Scan for the cell matching the given text and deliver its [x, y] coordinate at center. 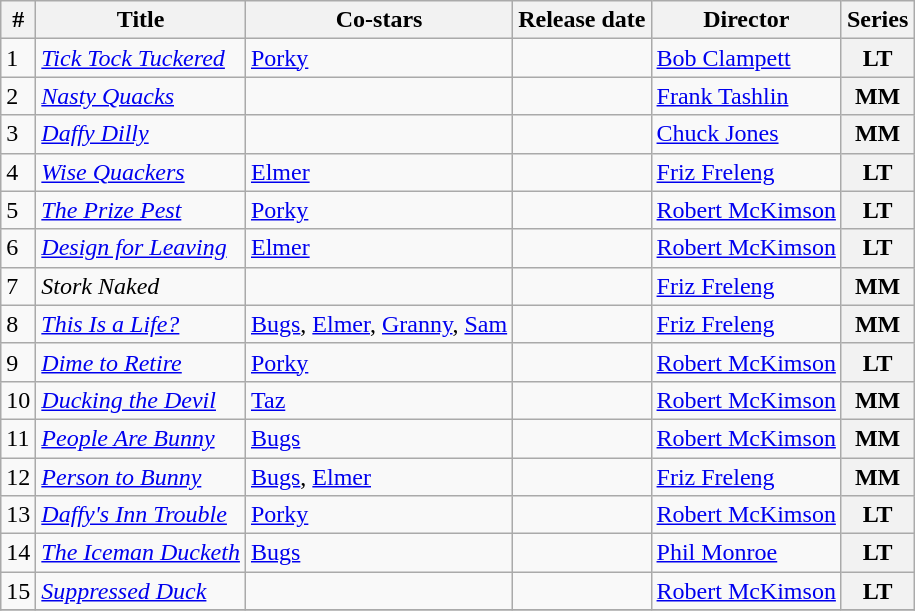
5 [18, 210]
14 [18, 553]
15 [18, 591]
Tick Tock Tuckered [141, 58]
2 [18, 96]
Bugs, Elmer, Granny, Sam [378, 324]
Release date [582, 20]
Series [877, 20]
9 [18, 362]
1 [18, 58]
People Are Bunny [141, 438]
13 [18, 515]
4 [18, 172]
Ducking the Devil [141, 400]
8 [18, 324]
3 [18, 134]
6 [18, 248]
Design for Leaving [141, 248]
Wise Quackers [141, 172]
Taz [378, 400]
Nasty Quacks [141, 96]
Person to Bunny [141, 477]
The Prize Pest [141, 210]
This Is a Life? [141, 324]
Frank Tashlin [746, 96]
Chuck Jones [746, 134]
# [18, 20]
11 [18, 438]
Dime to Retire [141, 362]
Phil Monroe [746, 553]
10 [18, 400]
Director [746, 20]
12 [18, 477]
Daffy's Inn Trouble [141, 515]
Suppressed Duck [141, 591]
Stork Naked [141, 286]
Bob Clampett [746, 58]
The Iceman Ducketh [141, 553]
7 [18, 286]
Bugs, Elmer [378, 477]
Co-stars [378, 20]
Daffy Dilly [141, 134]
Title [141, 20]
